Determine the [X, Y] coordinate at the center of the cell enclosing the given text.  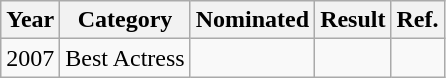
Nominated [252, 20]
Year [30, 20]
Best Actress [125, 58]
2007 [30, 58]
Result [353, 20]
Ref. [418, 20]
Category [125, 20]
